Detect which cell encompasses the target text, then output its [X, Y] center coordinate. 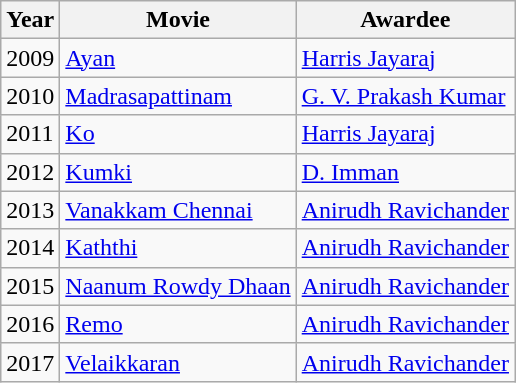
D. Imman [405, 172]
Kaththi [178, 248]
Kumki [178, 172]
2009 [30, 58]
Movie [178, 20]
Naanum Rowdy Dhaan [178, 286]
Awardee [405, 20]
2015 [30, 286]
2017 [30, 362]
Remo [178, 324]
2011 [30, 134]
Velaikkaran [178, 362]
Ko [178, 134]
2013 [30, 210]
Vanakkam Chennai [178, 210]
Year [30, 20]
2010 [30, 96]
2014 [30, 248]
Ayan [178, 58]
Madrasapattinam [178, 96]
G. V. Prakash Kumar [405, 96]
2016 [30, 324]
2012 [30, 172]
